For the text-containing cell, return its midpoint in [x, y] coordinate format. 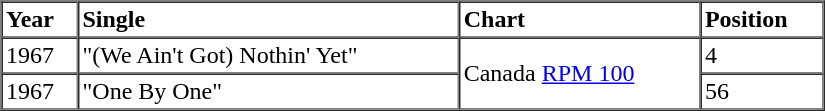
Canada RPM 100 [580, 74]
"(We Ain't Got) Nothin' Yet" [268, 56]
4 [762, 56]
Single [268, 20]
Position [762, 20]
"One By One" [268, 92]
56 [762, 92]
Chart [580, 20]
Year [40, 20]
